Determine the [x, y] coordinate at the center of the cell enclosing the given text.  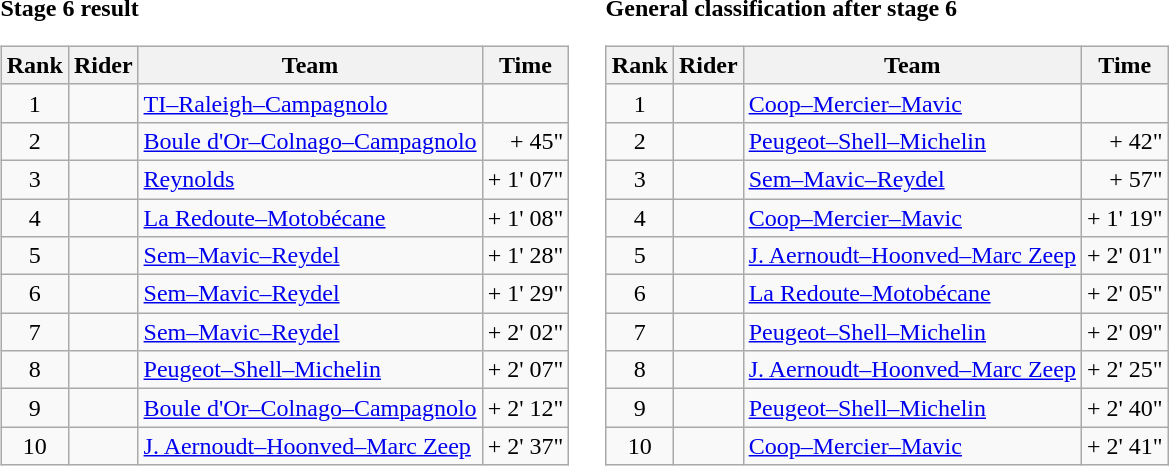
Reynolds [310, 179]
+ 57" [1124, 179]
+ 2' 01" [1124, 256]
+ 1' 28" [526, 256]
+ 1' 07" [526, 179]
+ 1' 08" [526, 217]
+ 2' 02" [526, 332]
+ 2' 37" [526, 446]
+ 2' 41" [1124, 446]
+ 2' 40" [1124, 408]
+ 45" [526, 141]
+ 2' 12" [526, 408]
+ 42" [1124, 141]
+ 1' 29" [526, 294]
+ 2' 07" [526, 370]
+ 2' 25" [1124, 370]
TI–Raleigh–Campagnolo [310, 103]
+ 2' 09" [1124, 332]
+ 1' 19" [1124, 217]
+ 2' 05" [1124, 294]
